Provide the (X, Y) coordinate of the cell's center where the given text is located.  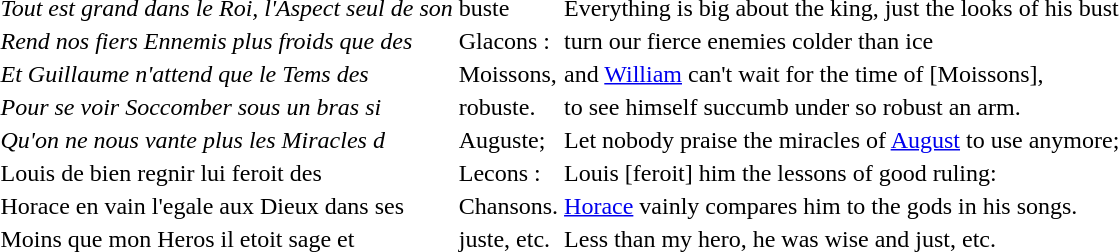
robuste. (508, 107)
Moissons, (508, 74)
Auguste; (508, 140)
Chansons. (508, 206)
Glacons : (508, 41)
Lecons : (508, 173)
